Return the (X, Y) coordinate for the center point of the cell that contains the specified text.  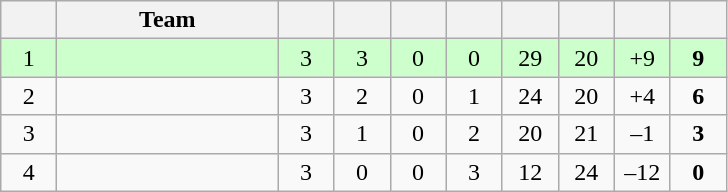
21 (586, 134)
–12 (642, 172)
–1 (642, 134)
12 (530, 172)
+4 (642, 96)
+9 (642, 58)
4 (29, 172)
9 (698, 58)
6 (698, 96)
Team (168, 20)
29 (530, 58)
